Determine the (X, Y) coordinate at the center of the cell enclosing the given text.  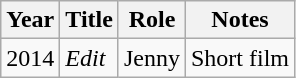
Notes (240, 20)
Year (30, 20)
Role (152, 20)
Short film (240, 58)
Jenny (152, 58)
Title (90, 20)
2014 (30, 58)
Edit (90, 58)
